Pinpoint the cell where the given text exists, returning its (X, Y) midpoint coordinate. 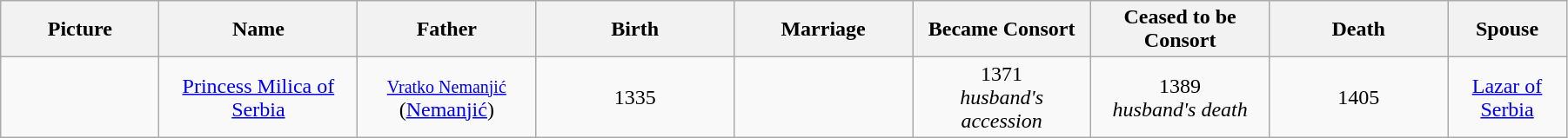
Birth (635, 30)
Princess Milica of Serbia (258, 97)
1405 (1359, 97)
Became Consort (1002, 30)
Name (258, 30)
Father (447, 30)
Death (1359, 30)
Spouse (1507, 30)
Marriage (823, 30)
Ceased to be Consort (1180, 30)
1389husband's death (1180, 97)
1335 (635, 97)
Vratko Nemanjić(Nemanjić) (447, 97)
Lazar of Serbia (1507, 97)
1371husband's accession (1002, 97)
Picture (80, 30)
